From the cell containing the given text, extract its center point as [x, y] coordinate. 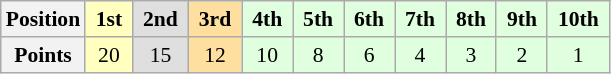
20 [108, 55]
8th [472, 19]
10 [268, 55]
4 [420, 55]
2 [522, 55]
Points [43, 55]
10th [578, 19]
3rd [214, 19]
5th [318, 19]
12 [214, 55]
8 [318, 55]
6th [370, 19]
Position [43, 19]
1 [578, 55]
1st [108, 19]
3 [472, 55]
4th [268, 19]
2nd [161, 19]
7th [420, 19]
6 [370, 55]
15 [161, 55]
9th [522, 19]
